Return (X, Y) of the center of cell containing provided text 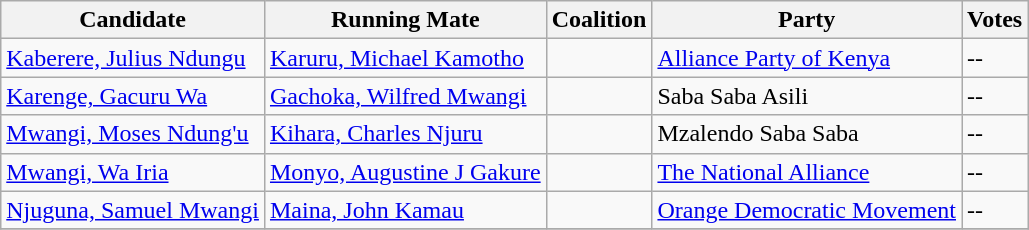
Votes (995, 20)
Orange Democratic Movement (807, 210)
Kaberere, Julius Ndungu (133, 58)
Candidate (133, 20)
Karenge, Gacuru Wa (133, 96)
Running Mate (405, 20)
Party (807, 20)
Mwangi, Wa Iria (133, 172)
Gachoka, Wilfred Mwangi (405, 96)
The National Alliance (807, 172)
Njuguna, Samuel Mwangi (133, 210)
Kihara, Charles Njuru (405, 134)
Mzalendo Saba Saba (807, 134)
Monyo, Augustine J Gakure (405, 172)
Mwangi, Moses Ndung'u (133, 134)
Maina, John Kamau (405, 210)
Saba Saba Asili (807, 96)
Alliance Party of Kenya (807, 58)
Karuru, Michael Kamotho (405, 58)
Coalition (599, 20)
